Scan for the cell matching the given text and deliver its [x, y] coordinate at center. 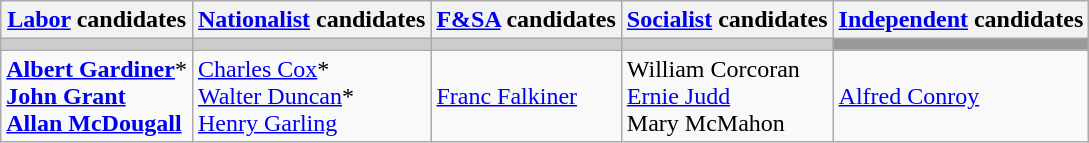
Socialist candidates [727, 20]
Labor candidates [97, 20]
Independent candidates [961, 20]
Franc Falkiner [526, 96]
William CorcoranErnie JuddMary McMahon [727, 96]
Albert Gardiner*John GrantAllan McDougall [97, 96]
Nationalist candidates [311, 20]
Charles Cox*Walter Duncan*Henry Garling [311, 96]
Alfred Conroy [961, 96]
F&SA candidates [526, 20]
